From the cell containing the given text, extract its center point as [X, Y] coordinate. 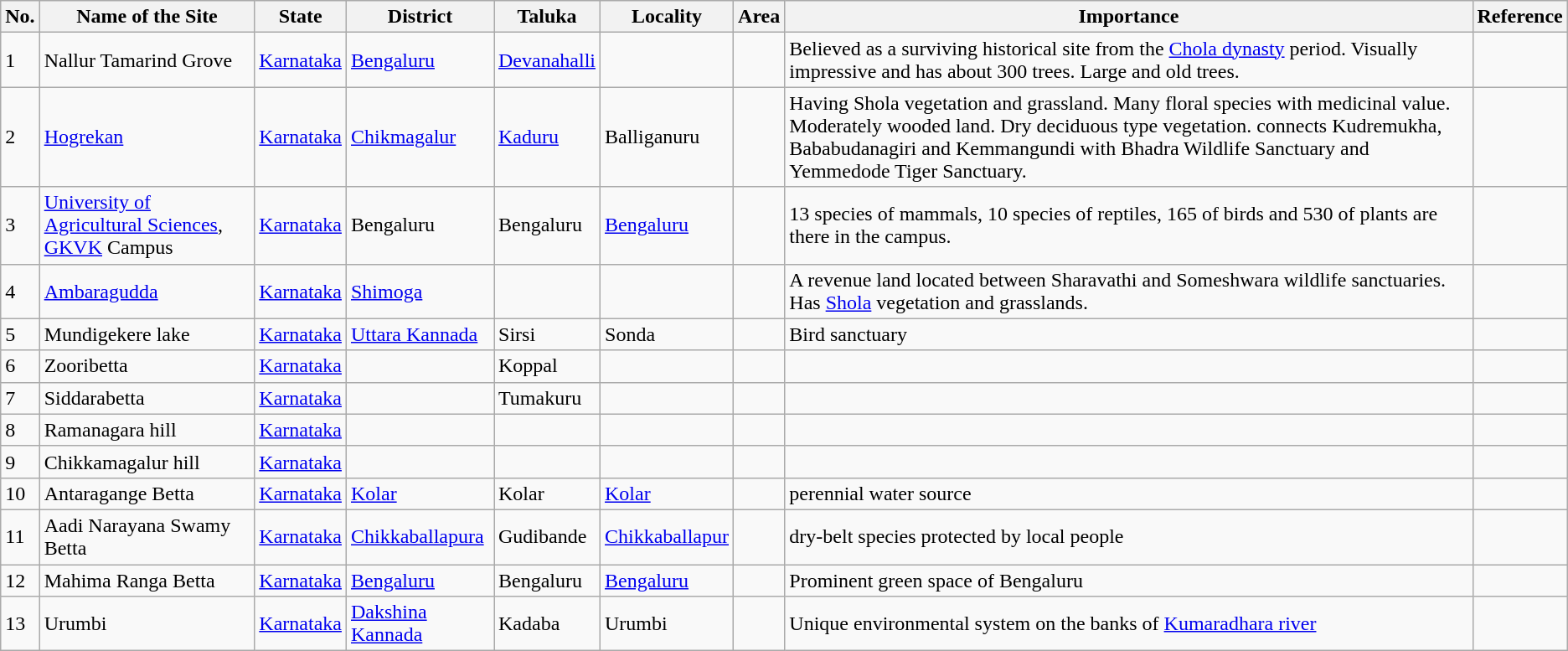
13 species of mammals, 10 species of reptiles, 165 of birds and 530 of plants are there in the campus. [1129, 225]
Ambaragudda [147, 292]
No. [20, 17]
Kadaba [548, 623]
Area [759, 17]
Name of the Site [147, 17]
Shimoga [420, 292]
Mahima Ranga Betta [147, 581]
Chikmagalur [420, 137]
Zooribetta [147, 366]
Balliganuru [667, 137]
Chikkaballapur [667, 536]
9 [20, 462]
7 [20, 398]
4 [20, 292]
University of Agricultural Sciences, GKVK Campus [147, 225]
Ramanagara hill [147, 430]
3 [20, 225]
Believed as a surviving historical site from the Chola dynasty period. Visually impressive and has about 300 trees. Large and old trees. [1129, 60]
Sonda [667, 334]
Locality [667, 17]
Hogrekan [147, 137]
State [301, 17]
Mundigekere lake [147, 334]
6 [20, 366]
Uttara Kannada [420, 334]
Reference [1519, 17]
Devanahalli [548, 60]
A revenue land located between Sharavathi and Someshwara wildlife sanctuaries. Has Shola vegetation and grasslands. [1129, 292]
Siddarabetta [147, 398]
Tumakuru [548, 398]
13 [20, 623]
Gudibande [548, 536]
Kaduru [548, 137]
Prominent green space of Bengaluru [1129, 581]
Koppal [548, 366]
Bird sanctuary [1129, 334]
Taluka [548, 17]
Aadi Narayana Swamy Betta [147, 536]
1 [20, 60]
Antaragange Betta [147, 493]
5 [20, 334]
Chikkamagalur hill [147, 462]
8 [20, 430]
11 [20, 536]
Importance [1129, 17]
District [420, 17]
Nallur Tamarind Grove [147, 60]
12 [20, 581]
2 [20, 137]
Dakshina Kannada [420, 623]
dry-belt species protected by local people [1129, 536]
Unique environmental system on the banks of Kumaradhara river [1129, 623]
Sirsi [548, 334]
Chikkaballapura [420, 536]
10 [20, 493]
perennial water source [1129, 493]
